Return the [X, Y] coordinate for the center point of the cell that contains the specified text.  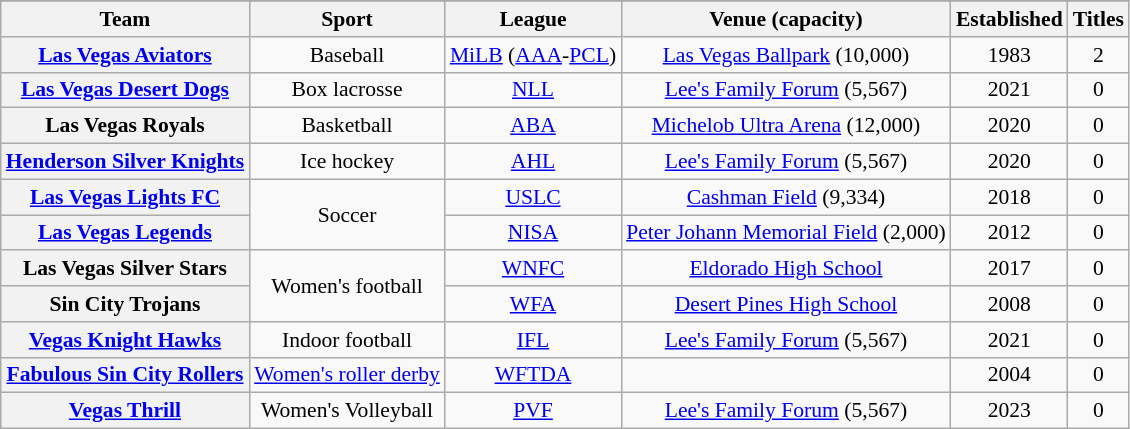
Soccer [347, 214]
2 [1098, 55]
ABA [533, 126]
Henderson Silver Knights [125, 162]
2008 [1010, 304]
NISA [533, 233]
Michelob Ultra Arena (12,000) [786, 126]
2023 [1010, 411]
Vegas Knight Hawks [125, 340]
Las Vegas Desert Dogs [125, 90]
Titles [1098, 19]
Las Vegas Ballpark (10,000) [786, 55]
Box lacrosse [347, 90]
League [533, 19]
IFL [533, 340]
Team [125, 19]
Desert Pines High School [786, 304]
Cashman Field (9,334) [786, 197]
Las Vegas Silver Stars [125, 269]
Ice hockey [347, 162]
MiLB (AAA-PCL) [533, 55]
Women's football [347, 286]
Las Vegas Lights FC [125, 197]
Established [1010, 19]
Las Vegas Legends [125, 233]
PVF [533, 411]
2004 [1010, 375]
1983 [1010, 55]
USLC [533, 197]
2018 [1010, 197]
NLL [533, 90]
Sport [347, 19]
2012 [1010, 233]
Sin City Trojans [125, 304]
Fabulous Sin City Rollers [125, 375]
Las Vegas Aviators [125, 55]
Eldorado High School [786, 269]
WFTDA [533, 375]
Indoor football [347, 340]
Vegas Thrill [125, 411]
2017 [1010, 269]
Women's Volleyball [347, 411]
WFA [533, 304]
Baseball [347, 55]
Peter Johann Memorial Field (2,000) [786, 233]
AHL [533, 162]
WNFC [533, 269]
Women's roller derby [347, 375]
Venue (capacity) [786, 19]
Las Vegas Royals [125, 126]
Basketball [347, 126]
